Identify which cell holds the provided text, then report its (X, Y) central coordinate. 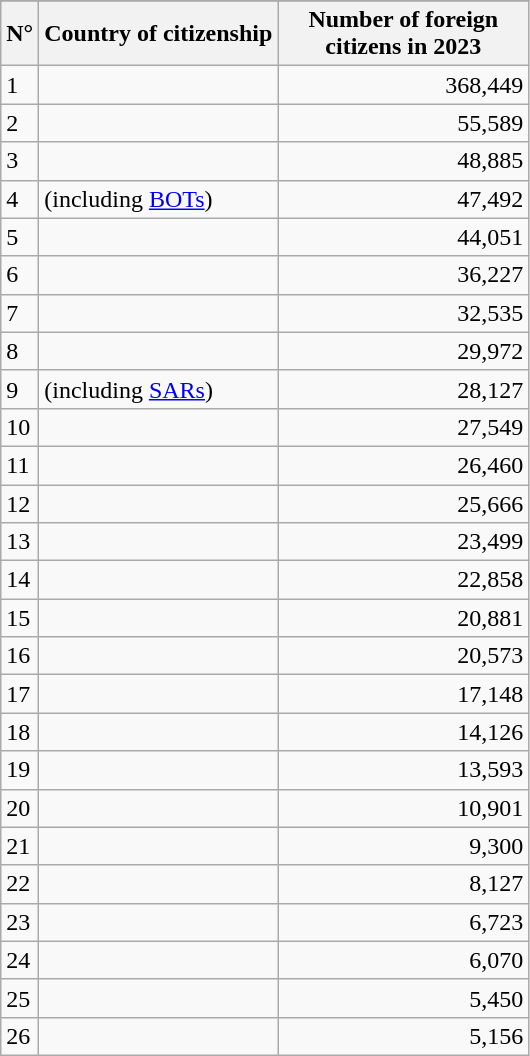
27,549 (404, 427)
17,148 (404, 694)
25 (20, 998)
20 (20, 808)
5 (20, 237)
32,535 (404, 313)
6 (20, 275)
1 (20, 85)
368,449 (404, 85)
15 (20, 618)
36,227 (404, 275)
21 (20, 846)
(including SARs) (158, 389)
26 (20, 1036)
6,723 (404, 922)
23,499 (404, 542)
24 (20, 960)
Country of citizenship (158, 34)
Number of foreign citizens in 2023 (404, 34)
7 (20, 313)
19 (20, 770)
6,070 (404, 960)
4 (20, 199)
13 (20, 542)
8 (20, 351)
9 (20, 389)
20,881 (404, 618)
25,666 (404, 503)
9,300 (404, 846)
26,460 (404, 465)
23 (20, 922)
29,972 (404, 351)
13,593 (404, 770)
28,127 (404, 389)
12 (20, 503)
2 (20, 123)
5,450 (404, 998)
11 (20, 465)
22 (20, 884)
(including BOTs) (158, 199)
44,051 (404, 237)
48,885 (404, 161)
18 (20, 732)
55,589 (404, 123)
22,858 (404, 580)
14,126 (404, 732)
20,573 (404, 656)
N° (20, 34)
14 (20, 580)
10,901 (404, 808)
3 (20, 161)
16 (20, 656)
5,156 (404, 1036)
17 (20, 694)
8,127 (404, 884)
10 (20, 427)
47,492 (404, 199)
